Return the (X, Y) coordinate for the center point of the cell that contains the specified text.  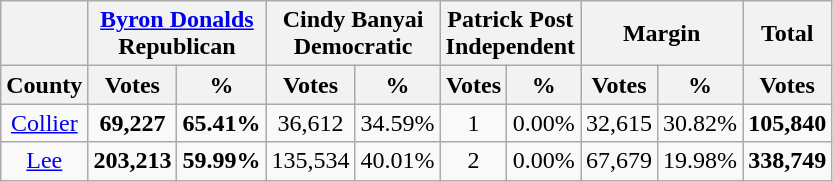
69,227 (132, 123)
Total (788, 34)
135,534 (310, 161)
65.41% (222, 123)
Margin (662, 34)
34.59% (398, 123)
36,612 (310, 123)
32,615 (620, 123)
59.99% (222, 161)
Lee (44, 161)
67,679 (620, 161)
30.82% (700, 123)
2 (474, 161)
Byron DonaldsRepublican (177, 34)
Cindy BanyaiDemocratic (353, 34)
40.01% (398, 161)
19.98% (700, 161)
1 (474, 123)
203,213 (132, 161)
338,749 (788, 161)
Patrick PostIndependent (510, 34)
County (44, 85)
105,840 (788, 123)
Collier (44, 123)
